Identify which cell holds the provided text, then report its (x, y) central coordinate. 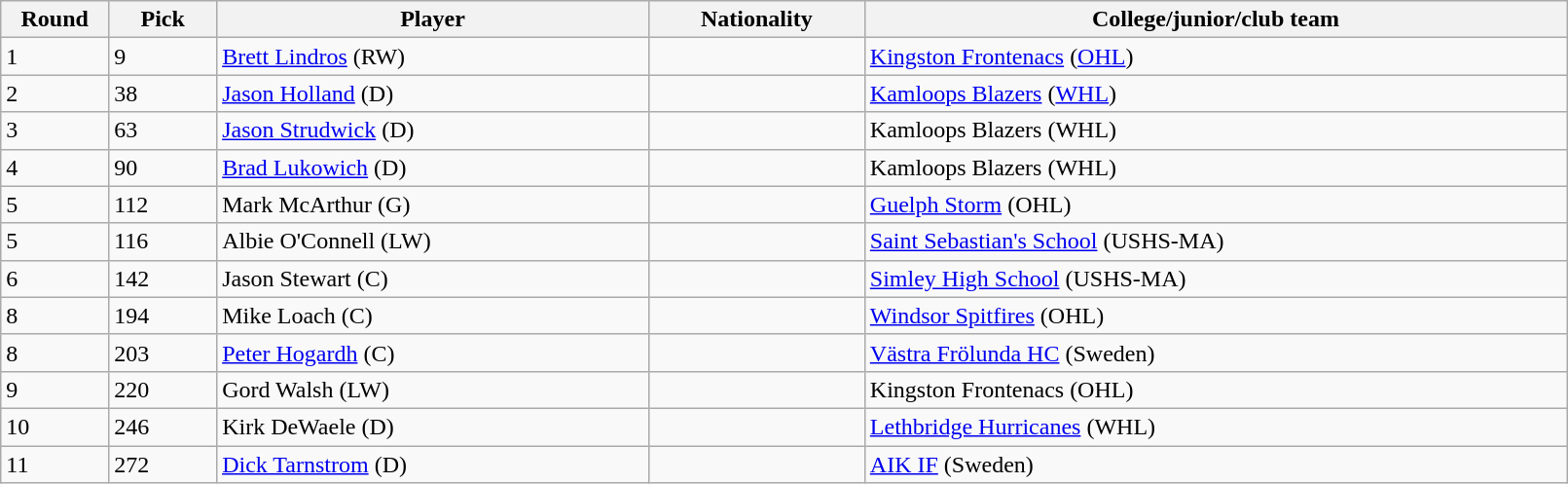
Mike Loach (C) (433, 316)
Guelph Storm (OHL) (1215, 205)
38 (164, 93)
1 (55, 56)
272 (164, 465)
Round (55, 19)
203 (164, 353)
Albie O'Connell (LW) (433, 242)
6 (55, 279)
116 (164, 242)
194 (164, 316)
10 (55, 427)
11 (55, 465)
142 (164, 279)
Gord Walsh (LW) (433, 390)
Brad Lukowich (D) (433, 168)
Nationality (756, 19)
Brett Lindros (RW) (433, 56)
246 (164, 427)
Jason Holland (D) (433, 93)
Jason Stewart (C) (433, 279)
Windsor Spitfires (OHL) (1215, 316)
4 (55, 168)
Saint Sebastian's School (USHS-MA) (1215, 242)
112 (164, 205)
Jason Strudwick (D) (433, 130)
90 (164, 168)
Peter Hogardh (C) (433, 353)
College/junior/club team (1215, 19)
Kirk DeWaele (D) (433, 427)
Lethbridge Hurricanes (WHL) (1215, 427)
220 (164, 390)
Mark McArthur (G) (433, 205)
Pick (164, 19)
Simley High School (USHS-MA) (1215, 279)
Dick Tarnstrom (D) (433, 465)
63 (164, 130)
Player (433, 19)
Västra Frölunda HC (Sweden) (1215, 353)
AIK IF (Sweden) (1215, 465)
2 (55, 93)
3 (55, 130)
